Capture the cell that displays the provided text and extract its (x, y) central coordinate. 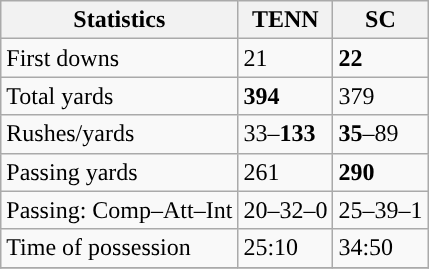
Time of possession (120, 248)
Statistics (120, 20)
Passing yards (120, 172)
Rushes/yards (120, 134)
20–32–0 (286, 210)
SC (380, 20)
394 (286, 96)
33–133 (286, 134)
21 (286, 58)
Total yards (120, 96)
25–39–1 (380, 210)
35–89 (380, 134)
290 (380, 172)
First downs (120, 58)
261 (286, 172)
34:50 (380, 248)
379 (380, 96)
25:10 (286, 248)
22 (380, 58)
TENN (286, 20)
Passing: Comp–Att–Int (120, 210)
